Detect which cell encompasses the target text, then output its (x, y) center coordinate. 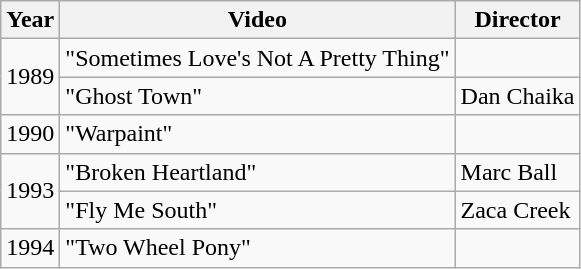
Director (518, 20)
Zaca Creek (518, 210)
1994 (30, 248)
"Broken Heartland" (258, 172)
"Two Wheel Pony" (258, 248)
Video (258, 20)
"Ghost Town" (258, 96)
1989 (30, 77)
Dan Chaika (518, 96)
"Warpaint" (258, 134)
"Fly Me South" (258, 210)
Year (30, 20)
1993 (30, 191)
1990 (30, 134)
"Sometimes Love's Not A Pretty Thing" (258, 58)
Marc Ball (518, 172)
